Scan for the cell matching the given text and deliver its (x, y) coordinate at center. 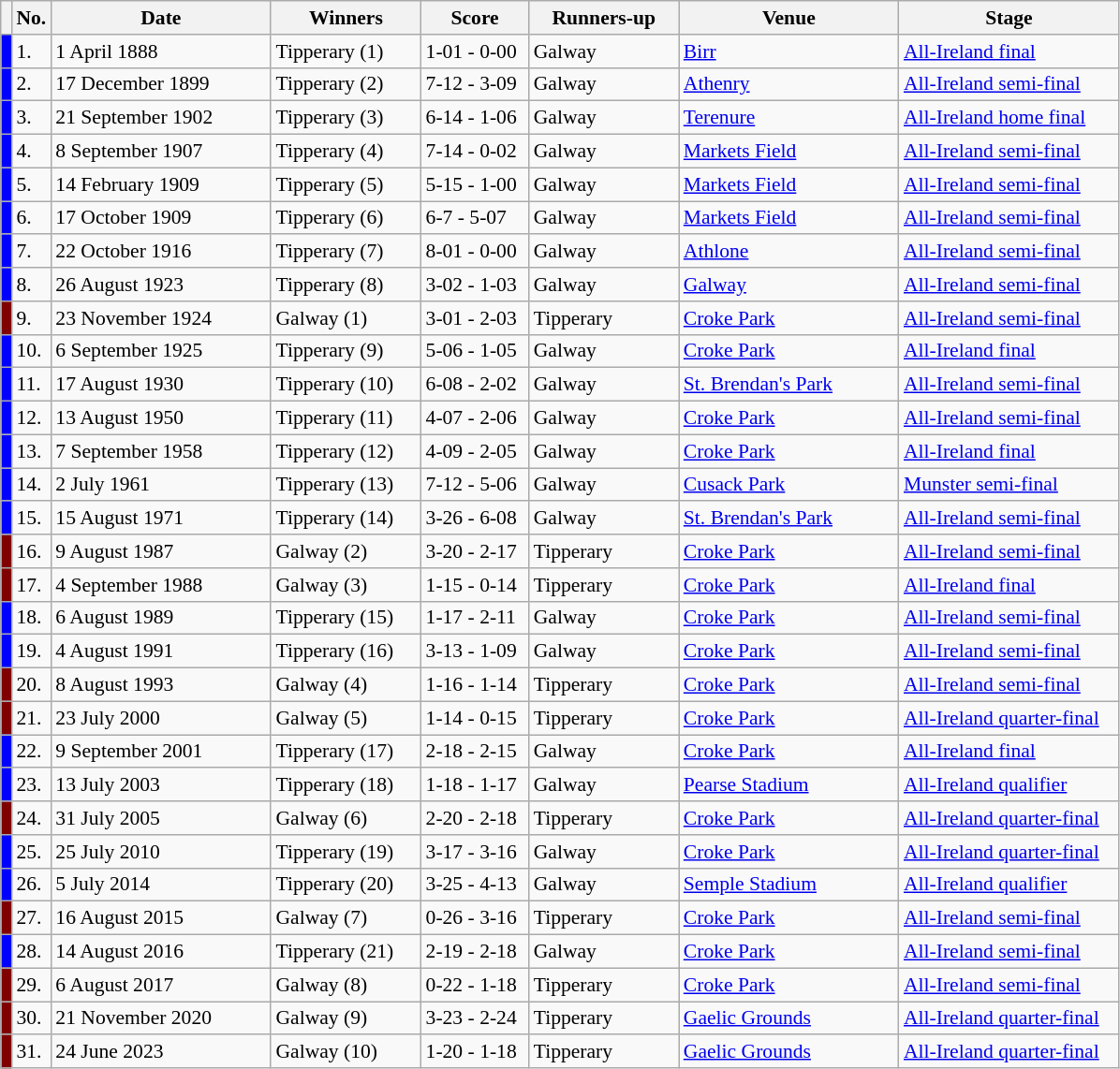
Tipperary (16) (346, 652)
26. (31, 885)
Galway (10) (346, 1052)
13 July 2003 (161, 785)
23. (31, 785)
17 December 1899 (161, 84)
6-7 - 5-07 (476, 218)
15 August 1971 (161, 519)
7-12 - 5-06 (476, 485)
26 August 1923 (161, 285)
Date (161, 18)
24. (31, 818)
Athenry (788, 84)
2-19 - 2-18 (476, 952)
23 November 1924 (161, 318)
24 June 2023 (161, 1052)
No. (31, 18)
22. (31, 752)
6 August 2017 (161, 985)
29. (31, 985)
Tipperary (9) (346, 351)
Score (476, 18)
5 July 2014 (161, 885)
14 February 1909 (161, 184)
Galway (2) (346, 551)
1. (31, 51)
Tipperary (15) (346, 618)
14. (31, 485)
6 August 1989 (161, 618)
Tipperary (18) (346, 785)
Tipperary (3) (346, 118)
Munster semi-final (1009, 485)
7 September 1958 (161, 451)
7-12 - 3-09 (476, 84)
6. (31, 218)
Athlone (788, 252)
25. (31, 852)
Tipperary (12) (346, 451)
Stage (1009, 18)
3-23 - 2-24 (476, 1018)
Semple Stadium (788, 885)
23 July 2000 (161, 718)
Tipperary (21) (346, 952)
7. (31, 252)
Tipperary (5) (346, 184)
30. (31, 1018)
22 October 1916 (161, 252)
7-14 - 0-02 (476, 152)
All-Ireland home final (1009, 118)
12. (31, 418)
Venue (788, 18)
2-18 - 2-15 (476, 752)
1-01 - 0-00 (476, 51)
8 September 1907 (161, 152)
8. (31, 285)
1-18 - 1-17 (476, 785)
31. (31, 1052)
6 September 1925 (161, 351)
Tipperary (11) (346, 418)
21. (31, 718)
17. (31, 585)
31 July 2005 (161, 818)
1-17 - 2-11 (476, 618)
1 April 1888 (161, 51)
1-14 - 0-15 (476, 718)
5. (31, 184)
17 October 1909 (161, 218)
21 November 2020 (161, 1018)
Tipperary (20) (346, 885)
3-20 - 2-17 (476, 551)
Tipperary (10) (346, 385)
4. (31, 152)
27. (31, 918)
Pearse Stadium (788, 785)
Terenure (788, 118)
20. (31, 685)
16. (31, 551)
8 August 1993 (161, 685)
Cusack Park (788, 485)
8-01 - 0-00 (476, 252)
Tipperary (4) (346, 152)
Tipperary (17) (346, 752)
1-20 - 1-18 (476, 1052)
15. (31, 519)
Winners (346, 18)
Galway (4) (346, 685)
18. (31, 618)
3-13 - 1-09 (476, 652)
Tipperary (13) (346, 485)
0-22 - 1-18 (476, 985)
0-26 - 3-16 (476, 918)
16 August 2015 (161, 918)
3. (31, 118)
4-07 - 2-06 (476, 418)
Tipperary (1) (346, 51)
2 July 1961 (161, 485)
13 August 1950 (161, 418)
9 September 2001 (161, 752)
25 July 2010 (161, 852)
28. (31, 952)
3-26 - 6-08 (476, 519)
3-02 - 1-03 (476, 285)
Galway (1) (346, 318)
4 August 1991 (161, 652)
11. (31, 385)
9 August 1987 (161, 551)
3-17 - 3-16 (476, 852)
17 August 1930 (161, 385)
6-14 - 1-06 (476, 118)
Galway (9) (346, 1018)
19. (31, 652)
3-01 - 2-03 (476, 318)
2. (31, 84)
Tipperary (7) (346, 252)
1-16 - 1-14 (476, 685)
21 September 1902 (161, 118)
Tipperary (6) (346, 218)
5-15 - 1-00 (476, 184)
Tipperary (19) (346, 852)
9. (31, 318)
Tipperary (2) (346, 84)
4-09 - 2-05 (476, 451)
6-08 - 2-02 (476, 385)
Runners-up (604, 18)
Birr (788, 51)
10. (31, 351)
Tipperary (14) (346, 519)
Galway (7) (346, 918)
4 September 1988 (161, 585)
Galway (3) (346, 585)
14 August 2016 (161, 952)
2-20 - 2-18 (476, 818)
Galway (8) (346, 985)
Galway (5) (346, 718)
3-25 - 4-13 (476, 885)
Tipperary (8) (346, 285)
13. (31, 451)
Galway (6) (346, 818)
1-15 - 0-14 (476, 585)
5-06 - 1-05 (476, 351)
